Determine the (x, y) coordinate at the center of the cell enclosing the given text.  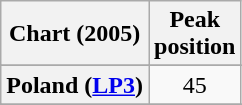
Peakposition (194, 34)
Poland (LP3) (75, 85)
45 (194, 85)
Chart (2005) (75, 34)
